Provide the (x, y) coordinate of the cell's center where the given text is located.  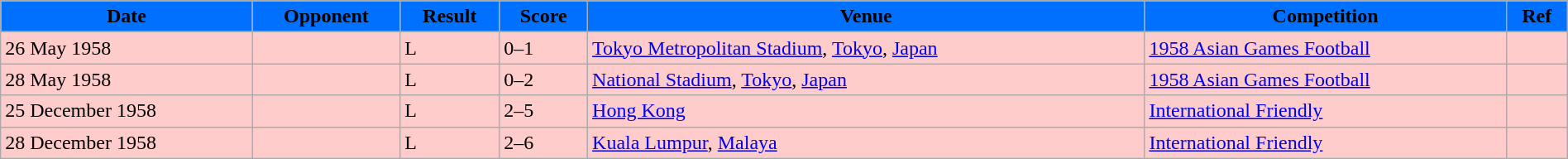
Ref (1537, 17)
National Stadium, Tokyo, Japan (867, 79)
0–1 (544, 48)
Hong Kong (867, 111)
Competition (1325, 17)
Kuala Lumpur, Malaya (867, 142)
Date (127, 17)
Score (544, 17)
2–5 (544, 111)
28 December 1958 (127, 142)
2–6 (544, 142)
Tokyo Metropolitan Stadium, Tokyo, Japan (867, 48)
Venue (867, 17)
0–2 (544, 79)
25 December 1958 (127, 111)
Result (450, 17)
28 May 1958 (127, 79)
Opponent (326, 17)
26 May 1958 (127, 48)
